Identify which cell holds the provided text, then report its [X, Y] central coordinate. 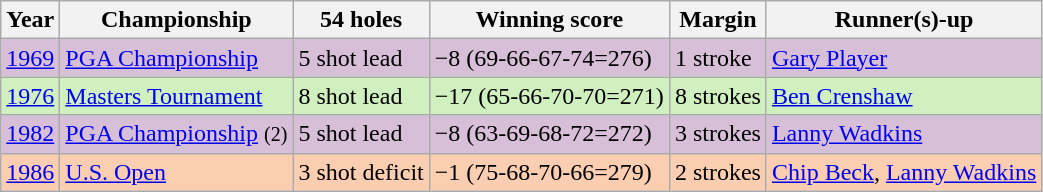
Ben Crenshaw [904, 96]
Championship [176, 20]
Gary Player [904, 58]
−8 (69-66-67-74=276) [549, 58]
Winning score [549, 20]
Masters Tournament [176, 96]
1976 [30, 96]
Margin [718, 20]
1986 [30, 172]
2 strokes [718, 172]
Lanny Wadkins [904, 134]
54 holes [361, 20]
Chip Beck, Lanny Wadkins [904, 172]
8 shot lead [361, 96]
PGA Championship [176, 58]
1969 [30, 58]
1 stroke [718, 58]
3 strokes [718, 134]
−1 (75-68-70-66=279) [549, 172]
8 strokes [718, 96]
Year [30, 20]
3 shot deficit [361, 172]
PGA Championship (2) [176, 134]
−8 (63-69-68-72=272) [549, 134]
1982 [30, 134]
Runner(s)-up [904, 20]
U.S. Open [176, 172]
−17 (65-66-70-70=271) [549, 96]
